Provide the [X, Y] coordinate of the cell's center where the given text is located.  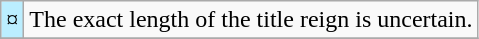
¤ [12, 20]
The exact length of the title reign is uncertain. [251, 20]
